Determine the [X, Y] coordinate at the center of the cell enclosing the given text.  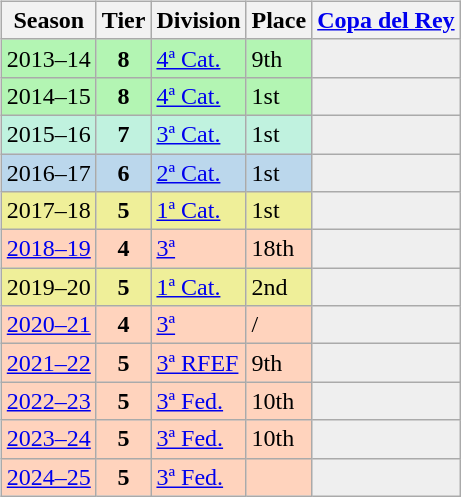
2014–15 [48, 96]
2017–18 [48, 211]
2022–23 [48, 401]
3ª Cat. [198, 134]
Copa del Rey [386, 20]
18th [279, 249]
/ [279, 325]
2023–24 [48, 439]
2nd [279, 287]
2ª Cat. [198, 173]
2013–14 [48, 58]
2021–22 [48, 363]
2016–17 [48, 173]
Place [279, 20]
2020–21 [48, 325]
2024–25 [48, 477]
2018–19 [48, 249]
Tier [124, 20]
6 [124, 173]
Season [48, 20]
2019–20 [48, 287]
7 [124, 134]
3ª RFEF [198, 363]
2015–16 [48, 134]
Division [198, 20]
